Locate the cell with the specified text and output its [X, Y] center coordinate. 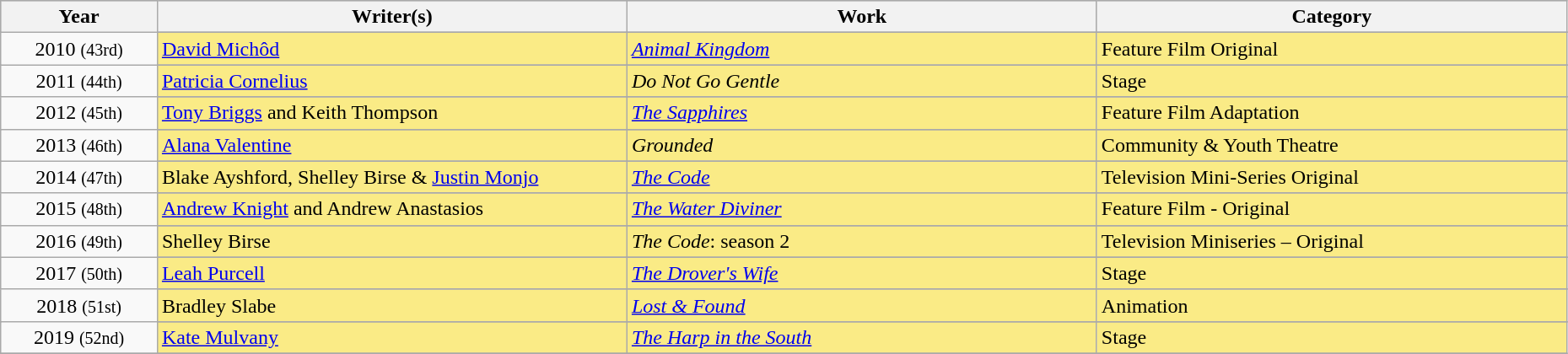
2018 (51st) [79, 305]
Category [1331, 17]
Blake Ayshford, Shelley Birse & Justin Monjo [391, 177]
Year [79, 17]
Kate Mulvany [391, 337]
2013 (46th) [79, 145]
The Sapphires [862, 113]
Tony Briggs and Keith Thompson [391, 113]
2011 (44th) [79, 81]
Grounded [862, 145]
Lost & Found [862, 305]
2012 (45th) [79, 113]
Andrew Knight and Andrew Anastasios [391, 209]
2016 (49th) [79, 241]
2010 (43rd) [79, 49]
Animal Kingdom [862, 49]
Writer(s) [391, 17]
Television Mini-Series Original [1331, 177]
Bradley Slabe [391, 305]
The Drover's Wife [862, 273]
Leah Purcell [391, 273]
Feature Film Adaptation [1331, 113]
The Water Diviner [862, 209]
2014 (47th) [79, 177]
Feature Film - Original [1331, 209]
Alana Valentine [391, 145]
Animation [1331, 305]
Work [862, 17]
The Harp in the South [862, 337]
2015 (48th) [79, 209]
Shelley Birse [391, 241]
2017 (50th) [79, 273]
David Michôd [391, 49]
Feature Film Original [1331, 49]
Do Not Go Gentle [862, 81]
2019 (52nd) [79, 337]
Patricia Cornelius [391, 81]
The Code [862, 177]
Community & Youth Theatre [1331, 145]
The Code: season 2 [862, 241]
Television Miniseries – Original [1331, 241]
